For the text-containing cell, return its midpoint in (x, y) coordinate format. 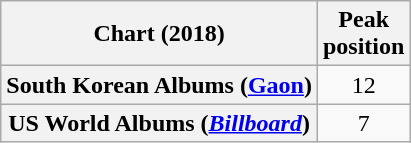
US World Albums (Billboard) (160, 123)
7 (363, 123)
Peakposition (363, 34)
South Korean Albums (Gaon) (160, 85)
Chart (2018) (160, 34)
12 (363, 85)
